Pinpoint the cell where the given text exists, returning its (x, y) midpoint coordinate. 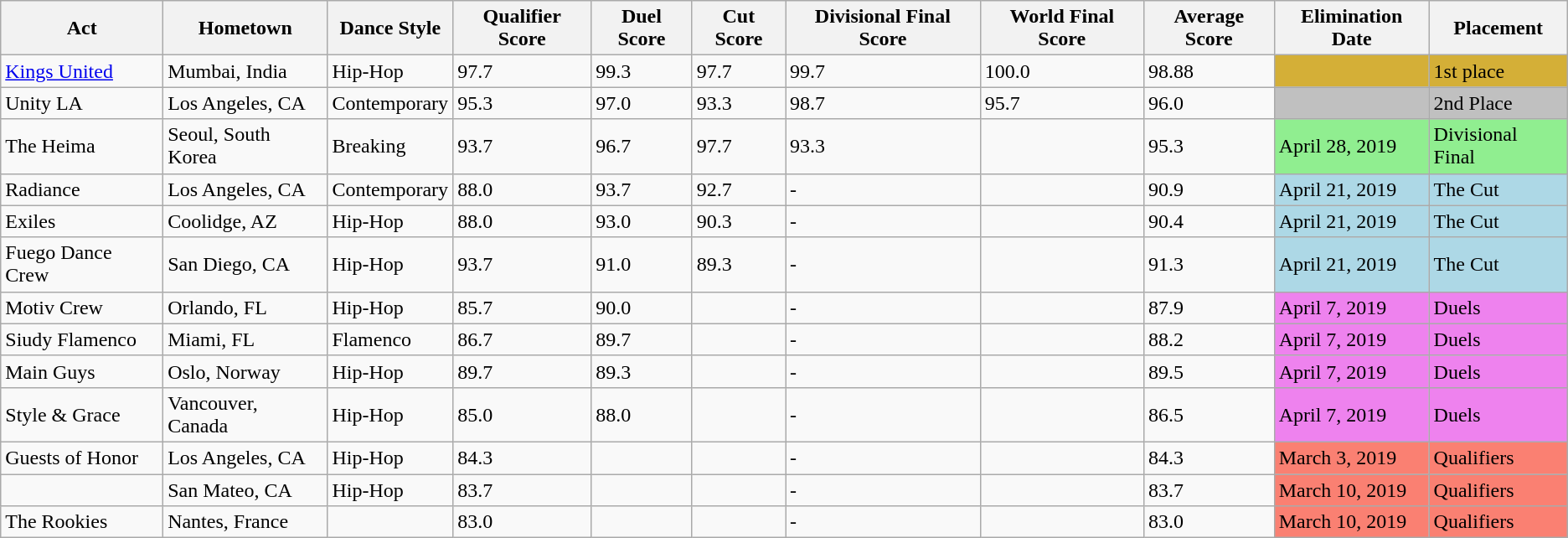
1st place (1498, 71)
Orlando, FL (245, 308)
90.4 (1209, 221)
World Final Score (1062, 28)
97.0 (642, 103)
86.5 (1209, 414)
March 3, 2019 (1352, 458)
Unity LA (82, 103)
90.0 (642, 308)
95.7 (1062, 103)
96.0 (1209, 103)
Average Score (1209, 28)
Breaking (390, 146)
88.2 (1209, 339)
Flamenco (390, 339)
98.7 (883, 103)
Dance Style (390, 28)
Divisional Final Score (883, 28)
Nantes, France (245, 522)
Cut Score (739, 28)
91.3 (1209, 265)
Miami, FL (245, 339)
90.3 (739, 221)
Main Guys (82, 371)
April 28, 2019 (1352, 146)
93.0 (642, 221)
Qualifier Score (523, 28)
Guests of Honor (82, 458)
Hometown (245, 28)
San Mateo, CA (245, 490)
Radiance (82, 189)
Duel Score (642, 28)
Divisional Final (1498, 146)
Mumbai, India (245, 71)
Fuego Dance Crew (82, 265)
99.7 (883, 71)
99.3 (642, 71)
98.88 (1209, 71)
San Diego, CA (245, 265)
91.0 (642, 265)
Act (82, 28)
100.0 (1062, 71)
Style & Grace (82, 414)
Seoul, South Korea (245, 146)
92.7 (739, 189)
Oslo, Norway (245, 371)
Exiles (82, 221)
Placement (1498, 28)
90.9 (1209, 189)
Elimination Date (1352, 28)
89.5 (1209, 371)
85.7 (523, 308)
86.7 (523, 339)
The Rookies (82, 522)
Siudy Flamenco (82, 339)
Motiv Crew (82, 308)
87.9 (1209, 308)
Kings United (82, 71)
The Heima (82, 146)
96.7 (642, 146)
Coolidge, AZ (245, 221)
85.0 (523, 414)
Vancouver, Canada (245, 414)
2nd Place (1498, 103)
